From the cell containing the given text, extract its center point as [X, Y] coordinate. 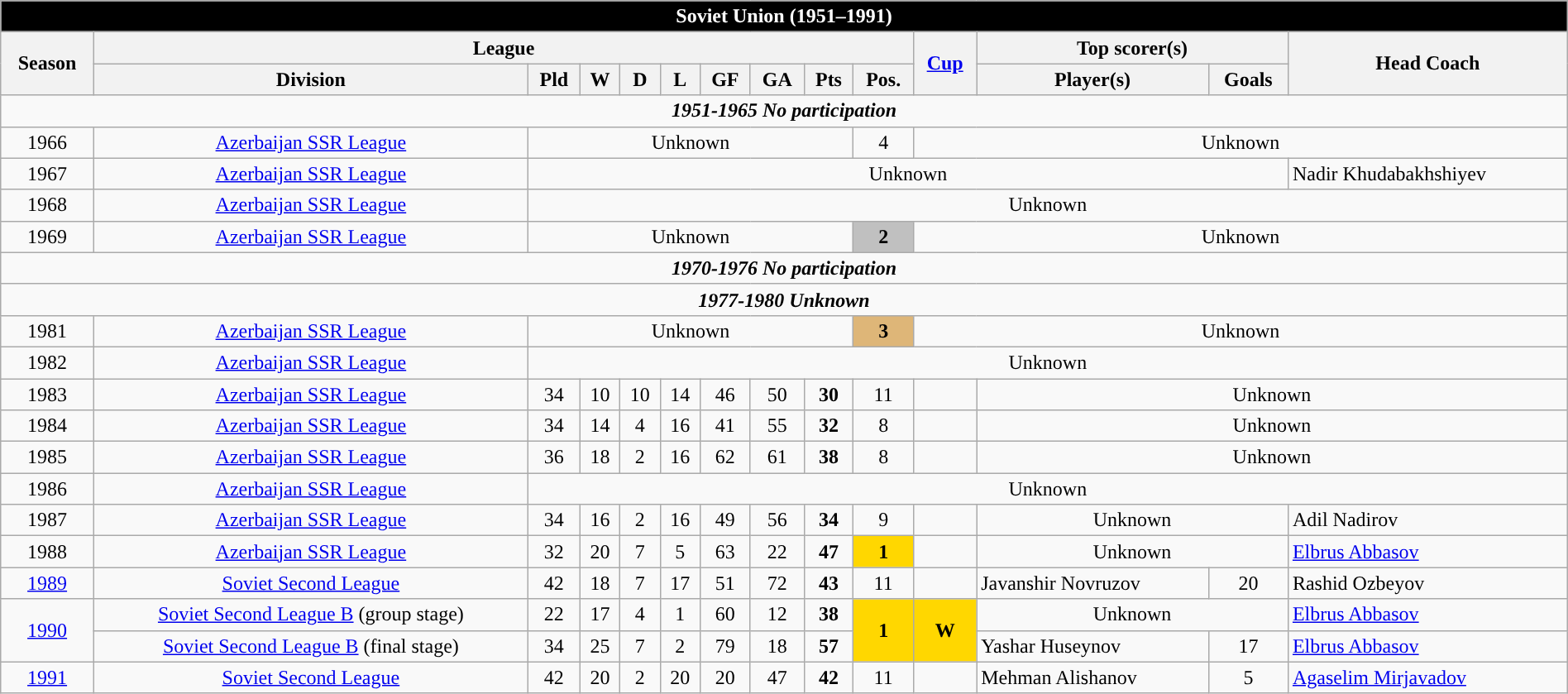
1966 [48, 142]
1987 [48, 520]
Yashar Huseynov [1093, 646]
30 [829, 395]
1989 [48, 583]
1991 [48, 677]
62 [724, 457]
Soviet Second League B (final stage) [311, 646]
Rashid Ozbeyov [1427, 583]
Season [48, 64]
Player(s) [1093, 79]
1968 [48, 205]
12 [777, 615]
1970-1976 No participation [784, 268]
L [680, 79]
46 [724, 395]
Goals [1248, 79]
1977-1980 Unknown [784, 299]
43 [829, 583]
1982 [48, 362]
60 [724, 615]
League [503, 48]
55 [777, 426]
56 [777, 520]
41 [724, 426]
GA [777, 79]
1967 [48, 174]
79 [724, 646]
Javanshir Novruzov [1093, 583]
1984 [48, 426]
1990 [48, 630]
Mehman Alishanov [1093, 677]
25 [600, 646]
Division [311, 79]
Soviet Union (1951–1991) [784, 17]
Adil Nadirov [1427, 520]
1969 [48, 237]
9 [883, 520]
61 [777, 457]
Cup [945, 64]
Pld [554, 79]
72 [777, 583]
Soviet Second League B (group stage) [311, 615]
Head Coach [1427, 64]
1988 [48, 552]
1986 [48, 489]
51 [724, 583]
49 [724, 520]
1951-1965 No participation [784, 111]
63 [724, 552]
Agaselim Mirjavadov [1427, 677]
1981 [48, 331]
1985 [48, 457]
GF [724, 79]
57 [829, 646]
Pts [829, 79]
D [640, 79]
50 [777, 395]
36 [554, 457]
3 [883, 331]
Top scorer(s) [1133, 48]
Pos. [883, 79]
1983 [48, 395]
Nadir Khudabakhshiyev [1427, 174]
